For the text-containing cell, return its midpoint in (x, y) coordinate format. 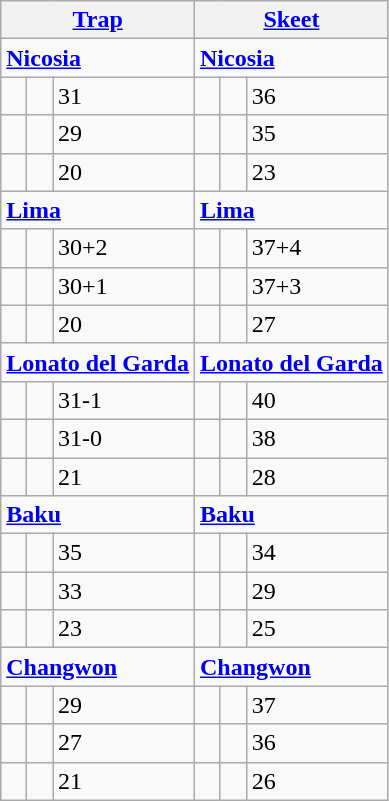
Trap (98, 20)
25 (317, 629)
Skeet (292, 20)
26 (317, 781)
30+2 (124, 248)
28 (317, 477)
37+3 (317, 286)
40 (317, 400)
37+4 (317, 248)
31 (124, 96)
31-1 (124, 400)
30+1 (124, 286)
31-0 (124, 438)
33 (124, 591)
34 (317, 553)
37 (317, 705)
38 (317, 438)
